Extract the (X, Y) coordinate from the center of the cell holding the provided text.  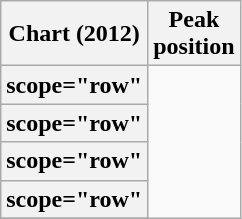
Peakposition (194, 34)
Chart (2012) (74, 34)
